Determine the (x, y) coordinate at the center of the cell enclosing the given text.  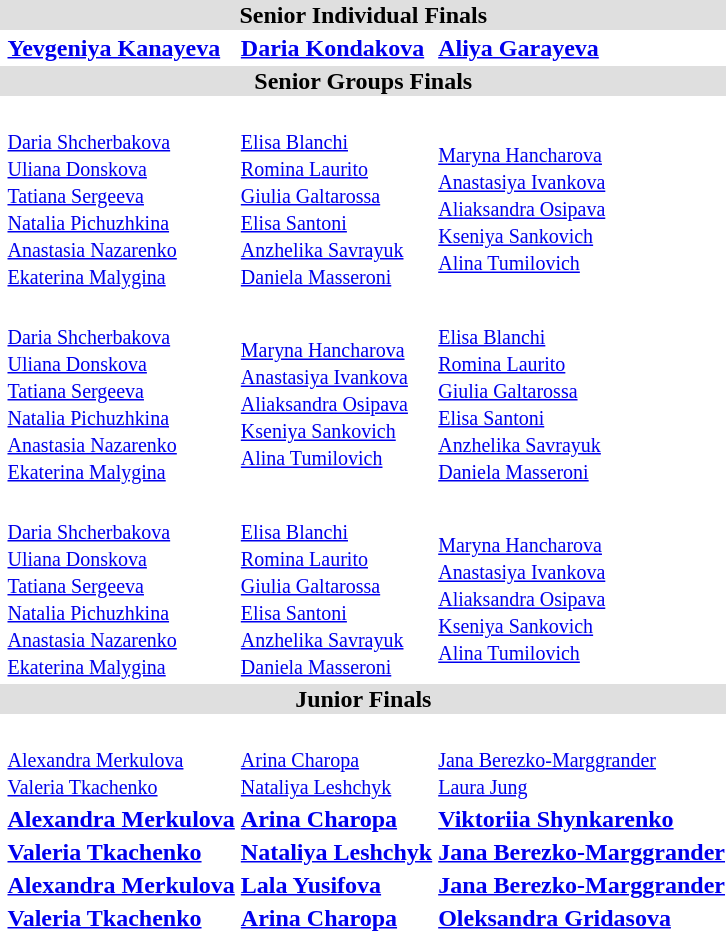
Arina CharopaNataliya Leshchyk (336, 759)
Arina Charopa (336, 819)
Yevgeniya Kanayeva (121, 48)
Daria Kondakova (336, 48)
Alexandra MerkulovaValeria Tkachenko (121, 759)
Nataliya Leshchyk (336, 852)
Lala Yusifova (336, 885)
Maryna HancharovaAnastasiya IvankovaAliaksandra OsipavaKseniya SankovichAlina Tumilovich (336, 390)
Valeria Tkachenko (121, 852)
